Pinpoint the cell where the given text exists, returning its (x, y) midpoint coordinate. 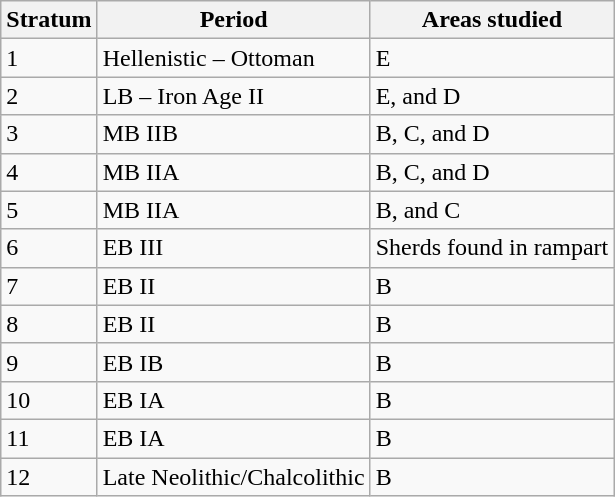
Period (234, 20)
12 (49, 477)
7 (49, 286)
10 (49, 400)
Stratum (49, 20)
3 (49, 134)
2 (49, 96)
11 (49, 438)
1 (49, 58)
4 (49, 172)
EB IB (234, 362)
5 (49, 210)
Late Neolithic/Chalcolithic (234, 477)
Areas studied (492, 20)
6 (49, 248)
9 (49, 362)
Sherds found in rampart (492, 248)
B, and C (492, 210)
8 (49, 324)
LB – Iron Age II (234, 96)
E, and D (492, 96)
EB III (234, 248)
Hellenistic – Ottoman (234, 58)
MB IIB (234, 134)
E (492, 58)
